Search for the cell housing the specified text and yield its (X, Y) center coordinate. 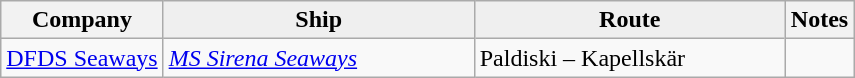
Notes (819, 20)
Company (82, 20)
Paldiski – Kapellskär (630, 58)
Ship (318, 20)
MS Sirena Seaways (318, 58)
Route (630, 20)
DFDS Seaways (82, 58)
